Detect which cell encompasses the target text, then output its (X, Y) center coordinate. 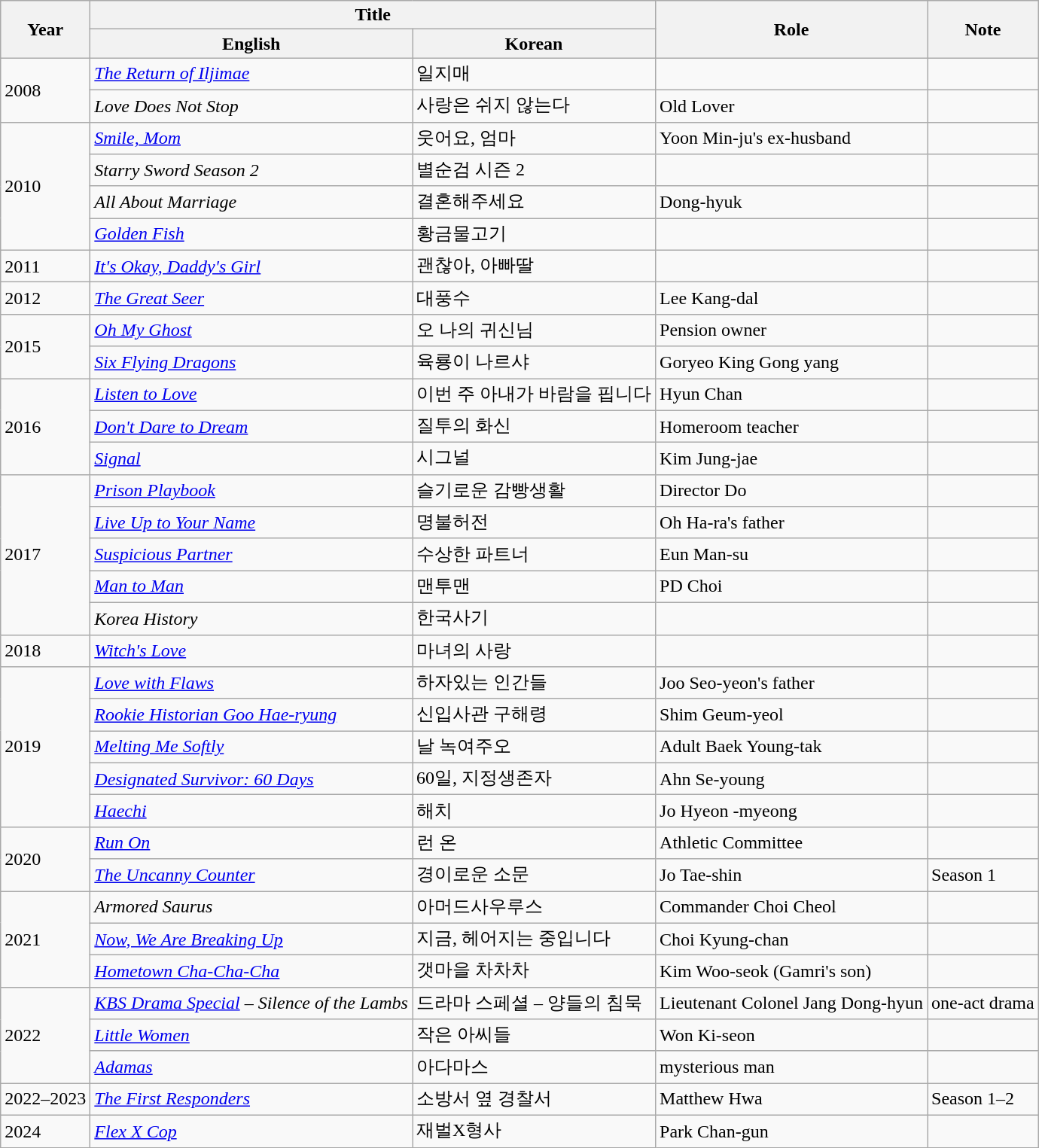
Korea History (251, 619)
one-act drama (983, 1003)
Little Women (251, 1036)
Park Chan-gun (792, 1131)
맨투맨 (535, 587)
Melting Me Softly (251, 747)
Suspicious Partner (251, 554)
Kim Woo-seok (Gamri's son) (792, 971)
이번 주 아내가 바람을 핍니다 (535, 394)
별순검 시즌 2 (535, 170)
한국사기 (535, 619)
황금물고기 (535, 235)
Ahn Se-young (792, 778)
Hyun Chan (792, 394)
2016 (45, 426)
Korean (535, 44)
Flex X Cop (251, 1131)
경이로운 소문 (535, 875)
아머드사우루스 (535, 908)
Live Up to Your Name (251, 522)
Season 1–2 (983, 1099)
작은 아씨들 (535, 1036)
Love with Flaws (251, 684)
Oh Ha-ra's father (792, 522)
2010 (45, 186)
2019 (45, 747)
해치 (535, 812)
수상한 파트너 (535, 554)
하자있는 인간들 (535, 684)
소방서 옆 경찰서 (535, 1099)
사랑은 쉬지 않는다 (535, 105)
Hometown Cha-Cha-Cha (251, 971)
Lieutenant Colonel Jang Dong-hyun (792, 1003)
Homeroom teacher (792, 426)
Golden Fish (251, 235)
Don't Dare to Dream (251, 426)
2021 (45, 939)
시그널 (535, 459)
오 나의 귀신님 (535, 330)
All About Marriage (251, 202)
날 녹여주오 (535, 747)
Run On (251, 843)
Season 1 (983, 875)
Listen to Love (251, 394)
아다마스 (535, 1067)
2020 (45, 858)
KBS Drama Special – Silence of the Lambs (251, 1003)
Dong-hyuk (792, 202)
2017 (45, 554)
대풍수 (535, 298)
Note (983, 29)
갯마을 차차차 (535, 971)
Shim Geum-yeol (792, 715)
육룡이 나르샤 (535, 363)
Six Flying Dragons (251, 363)
Love Does Not Stop (251, 105)
Commander Choi Cheol (792, 908)
Armored Saurus (251, 908)
일지매 (535, 74)
Kim Jung-jae (792, 459)
재벌X형사 (535, 1131)
Signal (251, 459)
Prison Playbook (251, 491)
English (251, 44)
Matthew Hwa (792, 1099)
Designated Survivor: 60 Days (251, 778)
Jo Tae-shin (792, 875)
60일, 지정생존자 (535, 778)
드라마 스페셜 – 양들의 침묵 (535, 1003)
Man to Man (251, 587)
The First Responders (251, 1099)
괜찮아, 아빠딸 (535, 266)
Role (792, 29)
2022 (45, 1035)
Adamas (251, 1067)
웃어요, 엄마 (535, 139)
Rookie Historian Goo Hae-ryung (251, 715)
2022–2023 (45, 1099)
질투의 화신 (535, 426)
Goryeo King Gong yang (792, 363)
Haechi (251, 812)
명불허전 (535, 522)
Oh My Ghost (251, 330)
Old Lover (792, 105)
Title (373, 15)
Witch's Love (251, 650)
슬기로운 감빵생활 (535, 491)
결혼해주세요 (535, 202)
Yoon Min-ju's ex-husband (792, 139)
Choi Kyung-chan (792, 939)
Smile, Mom (251, 139)
PD Choi (792, 587)
2018 (45, 650)
Eun Man-su (792, 554)
2012 (45, 298)
마녀의 사랑 (535, 650)
2024 (45, 1131)
신입사관 구해령 (535, 715)
Athletic Committee (792, 843)
지금, 헤어지는 중입니다 (535, 939)
mysterious man (792, 1067)
Jo Hyeon -myeong (792, 812)
The Great Seer (251, 298)
Pension owner (792, 330)
Adult Baek Young-tak (792, 747)
Lee Kang-dal (792, 298)
Starry Sword Season 2 (251, 170)
2011 (45, 266)
2008 (45, 90)
The Return of Iljimae (251, 74)
Now, We Are Breaking Up (251, 939)
Won Ki-seon (792, 1036)
Director Do (792, 491)
The Uncanny Counter (251, 875)
It's Okay, Daddy's Girl (251, 266)
Joo Seo-yeon's father (792, 684)
2015 (45, 346)
런 온 (535, 843)
Year (45, 29)
